Locate the cell with the specified text and output its (X, Y) center coordinate. 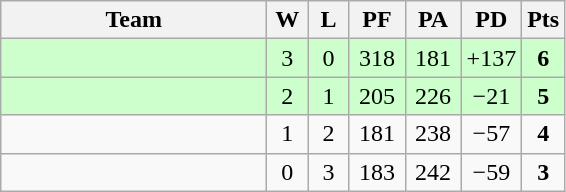
205 (377, 96)
Team (134, 20)
5 (544, 96)
PA (433, 20)
−21 (492, 96)
L (328, 20)
318 (377, 58)
4 (544, 134)
Pts (544, 20)
238 (433, 134)
PD (492, 20)
W (288, 20)
−57 (492, 134)
6 (544, 58)
+137 (492, 58)
242 (433, 172)
−59 (492, 172)
226 (433, 96)
PF (377, 20)
183 (377, 172)
